Locate the cell with the specified text and output its [x, y] center coordinate. 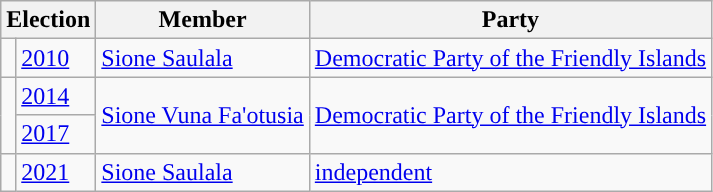
2010 [56, 58]
Election [48, 20]
independent [510, 172]
Sione Vuna Fa'otusia [202, 115]
Party [510, 20]
2017 [56, 134]
2014 [56, 96]
2021 [56, 172]
Member [202, 20]
